Return (X, Y) of the center of cell containing provided text 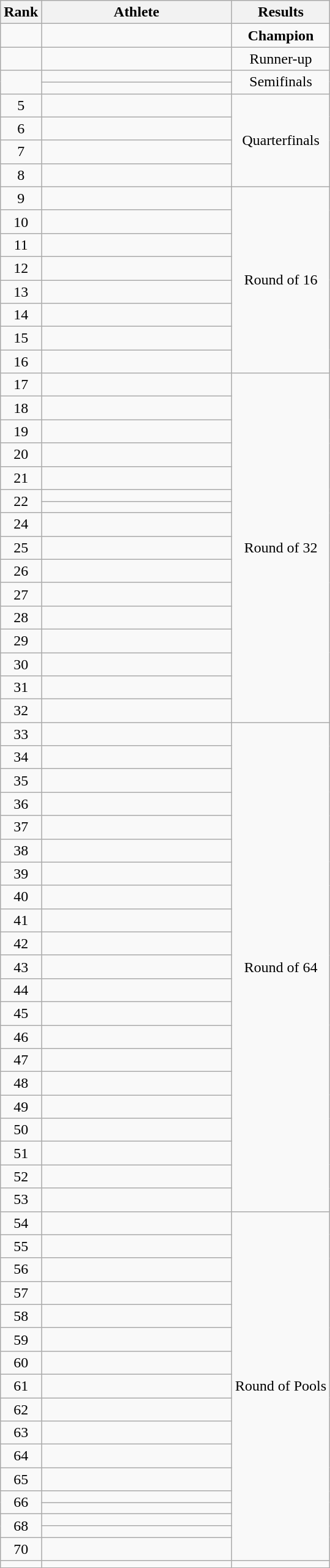
63 (21, 1433)
29 (21, 641)
Round of 32 (281, 548)
7 (21, 152)
54 (21, 1223)
59 (21, 1339)
6 (21, 128)
26 (21, 571)
Rank (21, 12)
Round of Pools (281, 1386)
33 (21, 734)
8 (21, 175)
25 (21, 548)
49 (21, 1107)
64 (21, 1456)
13 (21, 292)
70 (21, 1549)
37 (21, 827)
12 (21, 268)
Runner-up (281, 59)
9 (21, 198)
58 (21, 1316)
45 (21, 1013)
46 (21, 1037)
Quarterfinals (281, 140)
34 (21, 757)
50 (21, 1130)
32 (21, 711)
Champion (281, 35)
62 (21, 1409)
17 (21, 385)
44 (21, 990)
Semifinals (281, 82)
48 (21, 1083)
Round of 16 (281, 280)
31 (21, 688)
16 (21, 362)
68 (21, 1526)
18 (21, 408)
38 (21, 850)
Athlete (137, 12)
65 (21, 1479)
21 (21, 478)
51 (21, 1153)
27 (21, 594)
57 (21, 1293)
36 (21, 804)
Round of 64 (281, 967)
40 (21, 897)
41 (21, 920)
10 (21, 221)
22 (21, 501)
47 (21, 1060)
52 (21, 1176)
30 (21, 664)
11 (21, 245)
42 (21, 943)
43 (21, 967)
5 (21, 105)
Results (281, 12)
60 (21, 1362)
19 (21, 431)
20 (21, 455)
24 (21, 524)
39 (21, 874)
55 (21, 1246)
66 (21, 1503)
14 (21, 315)
56 (21, 1269)
35 (21, 781)
53 (21, 1200)
15 (21, 338)
61 (21, 1386)
28 (21, 617)
